Return [x, y] of the center of cell containing provided text 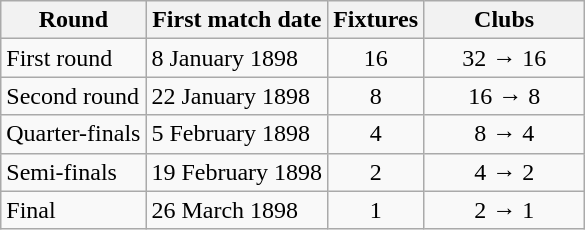
First match date [237, 20]
Final [74, 210]
26 March 1898 [237, 210]
8 → 4 [504, 134]
8 January 1898 [237, 58]
4 [376, 134]
16 [376, 58]
4 → 2 [504, 172]
Round [74, 20]
2 [376, 172]
1 [376, 210]
First round [74, 58]
Clubs [504, 20]
32 → 16 [504, 58]
Second round [74, 96]
22 January 1898 [237, 96]
Semi-finals [74, 172]
16 → 8 [504, 96]
Quarter-finals [74, 134]
19 February 1898 [237, 172]
5 February 1898 [237, 134]
8 [376, 96]
Fixtures [376, 20]
2 → 1 [504, 210]
